Determine the (X, Y) coordinate at the center of the cell enclosing the given text.  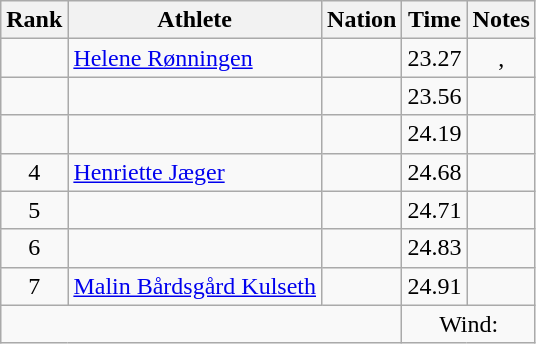
Wind: (468, 324)
7 (34, 286)
23.27 (434, 58)
, (501, 58)
24.91 (434, 286)
Rank (34, 20)
Notes (501, 20)
24.68 (434, 172)
6 (34, 248)
Time (434, 20)
Athlete (195, 20)
24.19 (434, 134)
Henriette Jæger (195, 172)
23.56 (434, 96)
5 (34, 210)
4 (34, 172)
Nation (362, 20)
Helene Rønningen (195, 58)
24.71 (434, 210)
Malin Bårdsgård Kulseth (195, 286)
24.83 (434, 248)
